Detect which cell encompasses the target text, then output its [x, y] center coordinate. 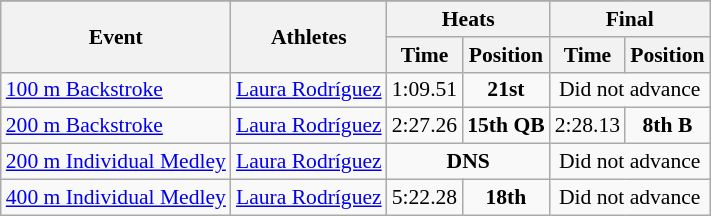
8th B [667, 126]
200 m Backstroke [116, 126]
DNS [468, 162]
Athletes [309, 36]
200 m Individual Medley [116, 162]
Event [116, 36]
21st [506, 90]
Heats [468, 19]
5:22.28 [424, 197]
Final [630, 19]
1:09.51 [424, 90]
2:27.26 [424, 126]
18th [506, 197]
100 m Backstroke [116, 90]
400 m Individual Medley [116, 197]
15th QB [506, 126]
2:28.13 [588, 126]
